Pinpoint the cell where the given text exists, returning its (X, Y) midpoint coordinate. 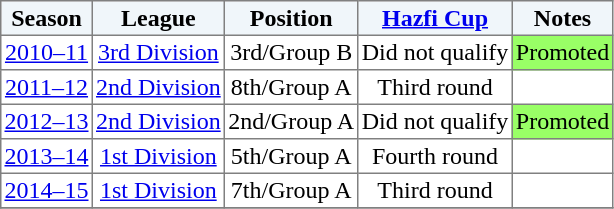
2nd/Group A (291, 121)
Notes (562, 18)
5th/Group A (291, 156)
2010–11 (47, 52)
3rd Division (158, 52)
Season (47, 18)
Position (291, 18)
2014–15 (47, 190)
2011–12 (47, 87)
3rd/Group B (291, 52)
League (158, 18)
2012–13 (47, 121)
8th/Group A (291, 87)
2013–14 (47, 156)
7th/Group A (291, 190)
Hazfi Cup (435, 18)
Fourth round (435, 156)
